For the text-containing cell, return its midpoint in [X, Y] coordinate format. 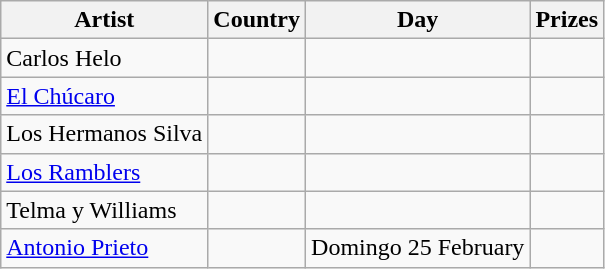
Artist [104, 20]
Los Ramblers [104, 172]
El Chúcaro [104, 96]
Telma y Williams [104, 210]
Prizes [567, 20]
Domingo 25 February [418, 248]
Antonio Prieto [104, 248]
Los Hermanos Silva [104, 134]
Country [257, 20]
Day [418, 20]
Carlos Helo [104, 58]
